Search for the cell housing the specified text and yield its (x, y) center coordinate. 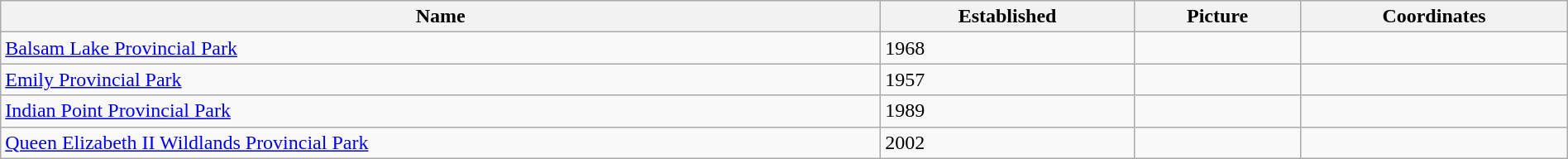
Balsam Lake Provincial Park (441, 48)
Queen Elizabeth II Wildlands Provincial Park (441, 142)
Indian Point Provincial Park (441, 111)
1989 (1007, 111)
Name (441, 17)
2002 (1007, 142)
Established (1007, 17)
Emily Provincial Park (441, 79)
1968 (1007, 48)
Picture (1217, 17)
Coordinates (1434, 17)
1957 (1007, 79)
